Return the [x, y] coordinate for the center point of the cell that contains the specified text.  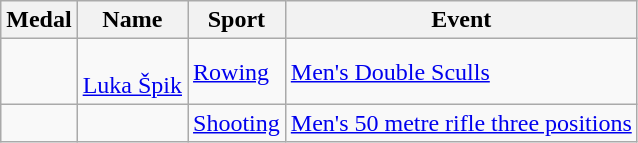
Shooting [237, 123]
Men's Double Sculls [461, 72]
Event [461, 20]
Sport [237, 20]
Men's 50 metre rifle three positions [461, 123]
Rowing [237, 72]
Luka Špik [132, 72]
Medal [39, 20]
Name [132, 20]
